Capture the cell that displays the provided text and extract its (x, y) central coordinate. 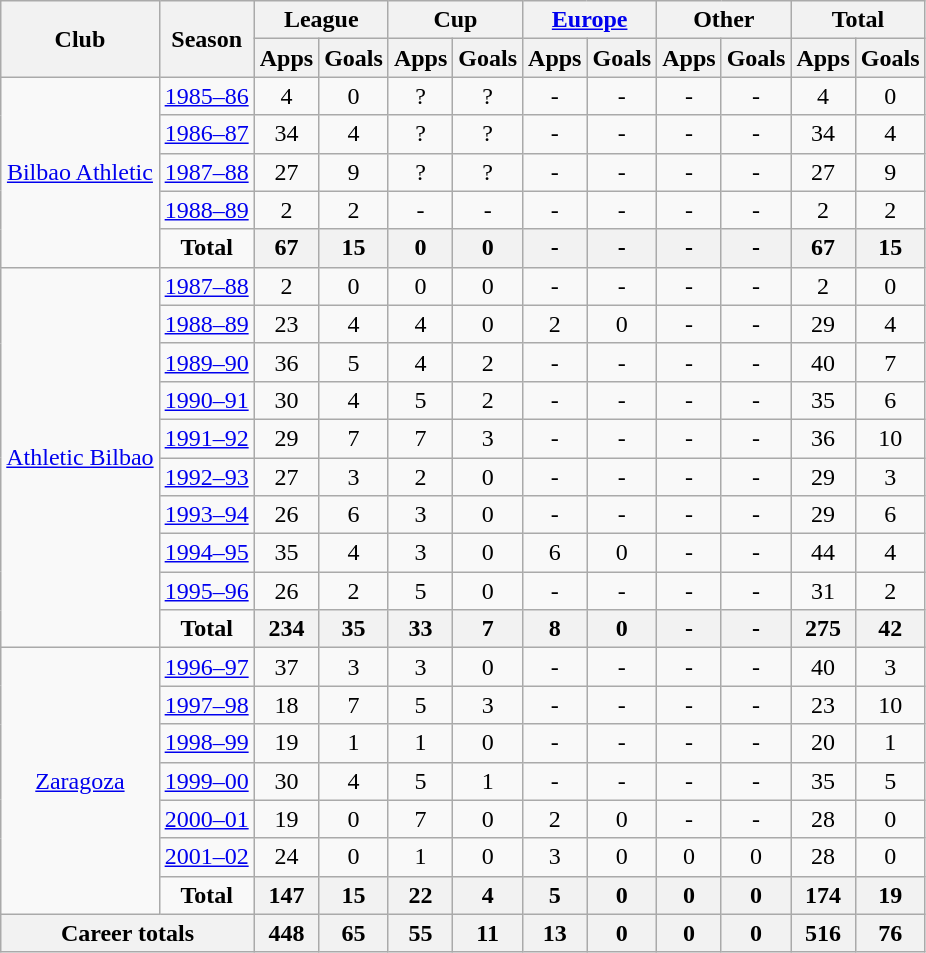
1995–96 (206, 591)
1993–94 (206, 515)
13 (555, 933)
31 (823, 591)
1989–90 (206, 362)
55 (420, 933)
42 (890, 629)
League (321, 20)
Career totals (128, 933)
1991–92 (206, 438)
2000–01 (206, 819)
234 (286, 629)
76 (890, 933)
44 (823, 553)
1999–00 (206, 781)
174 (823, 895)
1998–99 (206, 743)
Zaragoza (80, 781)
37 (286, 667)
65 (354, 933)
Europe (590, 20)
147 (286, 895)
2001–02 (206, 857)
516 (823, 933)
8 (555, 629)
275 (823, 629)
1985–86 (206, 96)
1996–97 (206, 667)
18 (286, 705)
24 (286, 857)
22 (420, 895)
Athletic Bilbao (80, 458)
1986–87 (206, 134)
33 (420, 629)
11 (488, 933)
Season (206, 39)
Club (80, 39)
448 (286, 933)
1994–95 (206, 553)
Cup (455, 20)
20 (823, 743)
Bilbao Athletic (80, 172)
1992–93 (206, 477)
1997–98 (206, 705)
1990–91 (206, 400)
Other (724, 20)
